Locate the cell with the specified text and output its [X, Y] center coordinate. 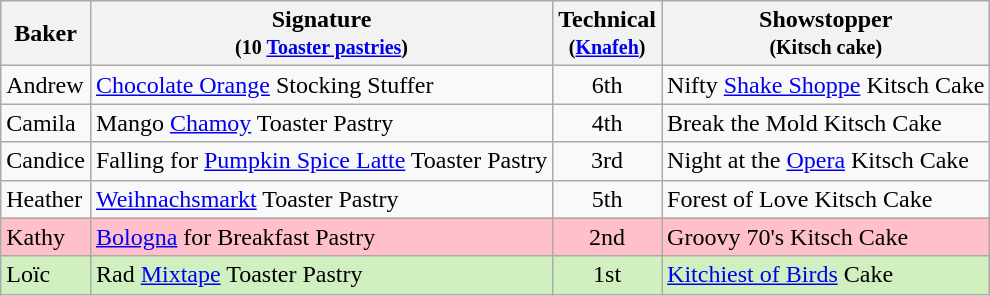
Rad Mixtape Toaster Pastry [321, 275]
6th [608, 85]
1st [608, 275]
Break the Mold Kitsch Cake [826, 123]
Loïc [46, 275]
Weihnachsmarkt Toaster Pastry [321, 199]
Bologna for Breakfast Pastry [321, 237]
Signature(10 Toaster pastries) [321, 34]
2nd [608, 237]
Forest of Love Kitsch Cake [826, 199]
Mango Chamoy Toaster Pastry [321, 123]
Candice [46, 161]
Heather [46, 199]
Kathy [46, 237]
Chocolate Orange Stocking Stuffer [321, 85]
Andrew [46, 85]
4th [608, 123]
Kitchiest of Birds Cake [826, 275]
5th [608, 199]
Groovy 70's Kitsch Cake [826, 237]
Camila [46, 123]
Nifty Shake Shoppe Kitsch Cake [826, 85]
Showstopper(Kitsch cake) [826, 34]
Baker [46, 34]
Falling for Pumpkin Spice Latte Toaster Pastry [321, 161]
Technical(Knafeh) [608, 34]
Night at the Opera Kitsch Cake [826, 161]
3rd [608, 161]
